Capture the cell that displays the provided text and extract its (x, y) central coordinate. 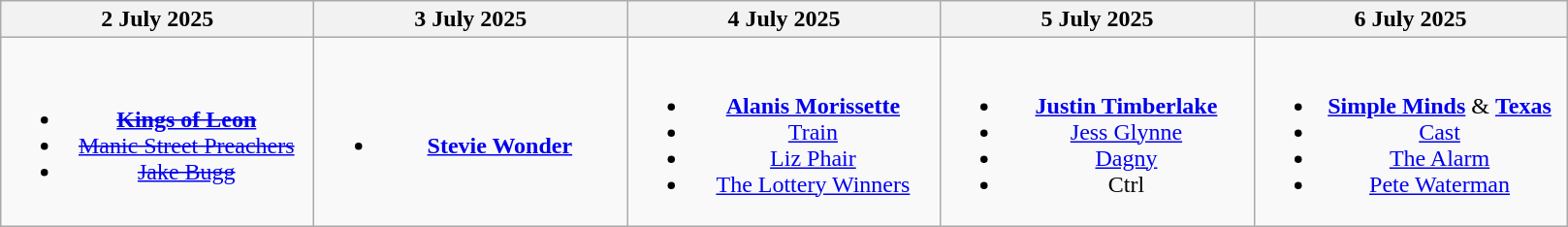
Stevie Wonder (471, 132)
2 July 2025 (157, 19)
Kings of LeonManic Street PreachersJake Bugg (157, 132)
Justin TimberlakeJess GlynneDagnyCtrl (1098, 132)
Alanis MorissetteTrainLiz PhairThe Lottery Winners (784, 132)
6 July 2025 (1410, 19)
4 July 2025 (784, 19)
5 July 2025 (1098, 19)
3 July 2025 (471, 19)
Simple Minds & TexasCastThe AlarmPete Waterman (1410, 132)
